From the cell containing the given text, extract its center point as (X, Y) coordinate. 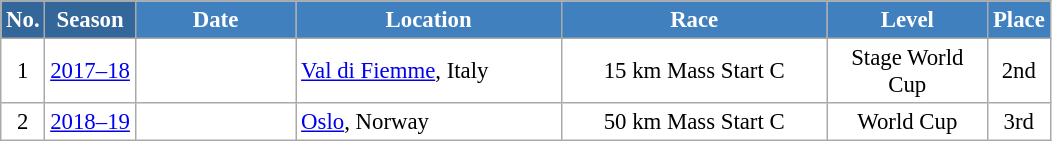
Race (694, 20)
Oslo, Norway (429, 122)
Level (908, 20)
2018–19 (90, 122)
World Cup (908, 122)
Place (1019, 20)
Season (90, 20)
1 (23, 72)
50 km Mass Start C (694, 122)
2nd (1019, 72)
Val di Fiemme, Italy (429, 72)
15 km Mass Start C (694, 72)
3rd (1019, 122)
2017–18 (90, 72)
No. (23, 20)
Date (216, 20)
Stage World Cup (908, 72)
Location (429, 20)
2 (23, 122)
